Extract the (X, Y) coordinate from the center of the cell holding the provided text.  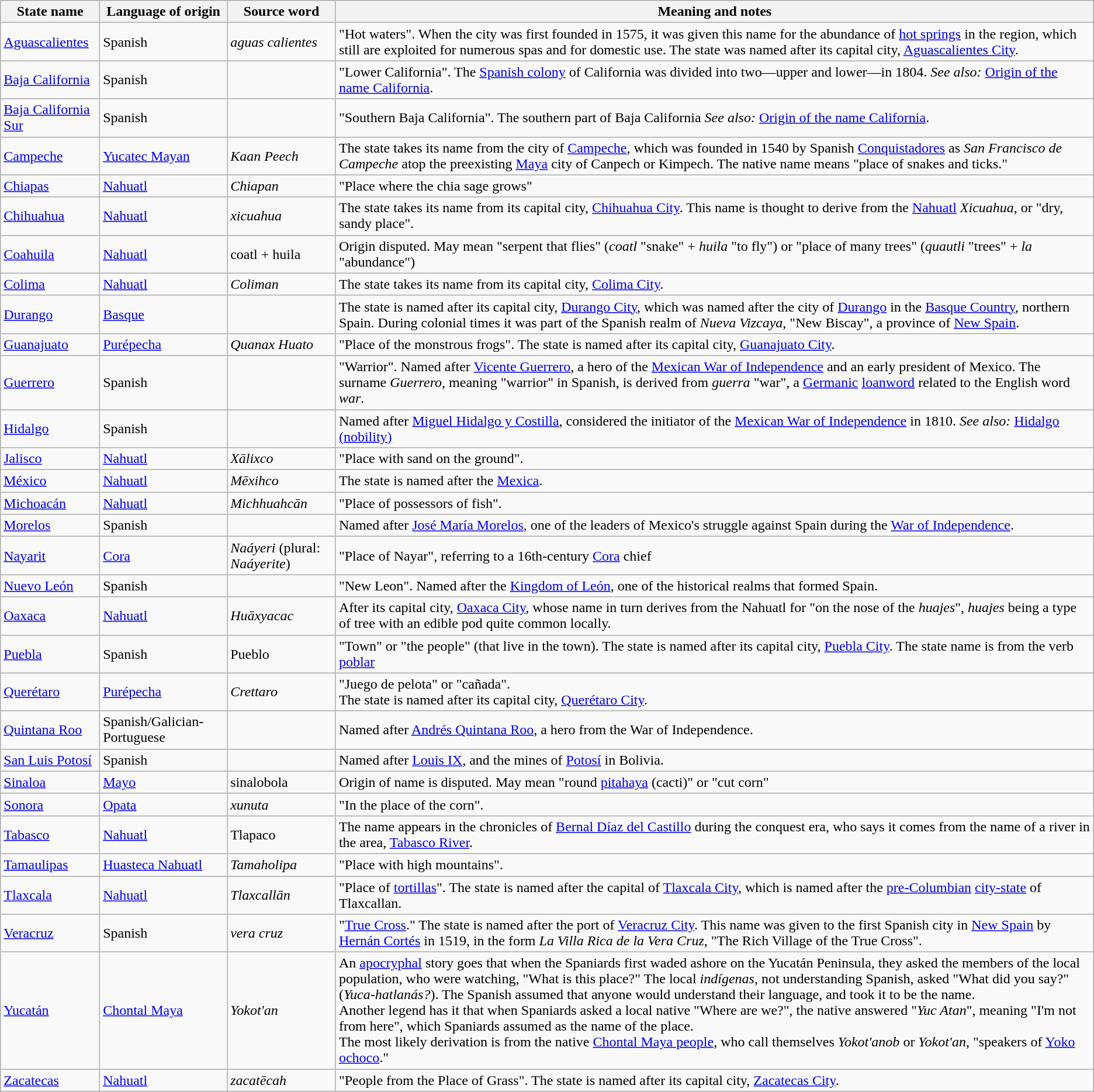
Aguascalientes (50, 42)
Opata (164, 804)
México (50, 481)
Mēxihco (282, 481)
Baja California Sur (50, 118)
sinalobola (282, 782)
"New Leon". Named after the Kingdom of León, one of the historical realms that formed Spain. (714, 586)
Durango (50, 315)
"Place where the chia sage grows" (714, 186)
Meaning and notes (714, 12)
Naáyeri (plural: Naáyerite) (282, 555)
Chiapas (50, 186)
Origin of name is disputed. May mean "round pitahaya (cacti)" or "cut corn" (714, 782)
Morelos (50, 526)
San Luis Potosí (50, 760)
Querétaro (50, 692)
Chihuahua (50, 216)
The state takes its name from its capital city, Colima City. (714, 284)
Baja California (50, 80)
Zacatecas (50, 1080)
Campeche (50, 155)
Origin disputed. May mean "serpent that flies" (coatl "snake" + huila "to fly") or "place of many trees" (quautli "trees" + la "abundance") (714, 254)
Michhuahcān (282, 503)
Chiapan (282, 186)
Kaan Peech (282, 155)
Colima (50, 284)
Oaxaca (50, 616)
Mayo (164, 782)
xicuahua (282, 216)
Quintana Roo (50, 730)
Tabasco (50, 835)
Language of origin (164, 12)
Yucatec Mayan (164, 155)
Yucatán (50, 1011)
The state is named after the Mexica. (714, 481)
"Lower California". The Spanish colony of California was divided into two—upper and lower—in 1804. See also: Origin of the name California. (714, 80)
Tlaxcala (50, 894)
"Place of the monstrous frogs". The state is named after its capital city, Guanajuato City. (714, 344)
"Place of tortillas". The state is named after the capital of Tlaxcala City, which is named after the pre-Columbian city-state of Tlaxcallan. (714, 894)
aguas calientes (282, 42)
Named after Andrés Quintana Roo, a hero from the War of Independence. (714, 730)
xunuta (282, 804)
Coliman (282, 284)
Jalisco (50, 459)
Yokot'an (282, 1011)
Tamaulipas (50, 865)
Tamaholipa (282, 865)
coatl + huila (282, 254)
Named after Miguel Hidalgo y Costilla, considered the initiator of the Mexican War of Independence in 1810. See also: Hidalgo (nobility) (714, 428)
Huāxyacac (282, 616)
"Juego de pelota" or "cañada".The state is named after its capital city, Querétaro City. (714, 692)
Crettaro (282, 692)
"Town" or "the people" (that live in the town). The state is named after its capital city, Puebla City. The state name is from the verb poblar (714, 654)
Sonora (50, 804)
Named after José María Morelos, one of the leaders of Mexico's struggle against Spain during the War of Independence. (714, 526)
Michoacán (50, 503)
Guanajuato (50, 344)
Chontal Maya (164, 1011)
"Place of possessors of fish". (714, 503)
"Place with high mountains". (714, 865)
The state takes its name from its capital city, Chihuahua City. This name is thought to derive from the Nahuatl Xicuahua, or "dry, sandy place". (714, 216)
Coahuila (50, 254)
Hidalgo (50, 428)
State name (50, 12)
"Southern Baja California". The southern part of Baja California See also: Origin of the name California. (714, 118)
zacatēcah (282, 1080)
"In the place of the corn". (714, 804)
"People from the Place of Grass". The state is named after its capital city, Zacatecas City. (714, 1080)
Cora (164, 555)
"Place with sand on the ground". (714, 459)
Tlapaco (282, 835)
Veracruz (50, 933)
Quanax Huato (282, 344)
Spanish/Galician-Portuguese (164, 730)
Guerrero (50, 382)
vera cruz (282, 933)
Source word (282, 12)
Nayarit (50, 555)
Named after Louis IX, and the mines of Potosí in Bolivia. (714, 760)
Huasteca Nahuatl (164, 865)
Tlaxcallān (282, 894)
Xālixco (282, 459)
Nuevo León (50, 586)
Sinaloa (50, 782)
Puebla (50, 654)
"Place of Nayar", referring to a 16th-century Cora chief (714, 555)
Basque (164, 315)
Pueblo (282, 654)
